For the text-containing cell, return its midpoint in (X, Y) coordinate format. 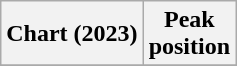
Chart (2023) (72, 34)
Peakposition (189, 34)
